Provide the (X, Y) coordinate of the cell's center where the given text is located.  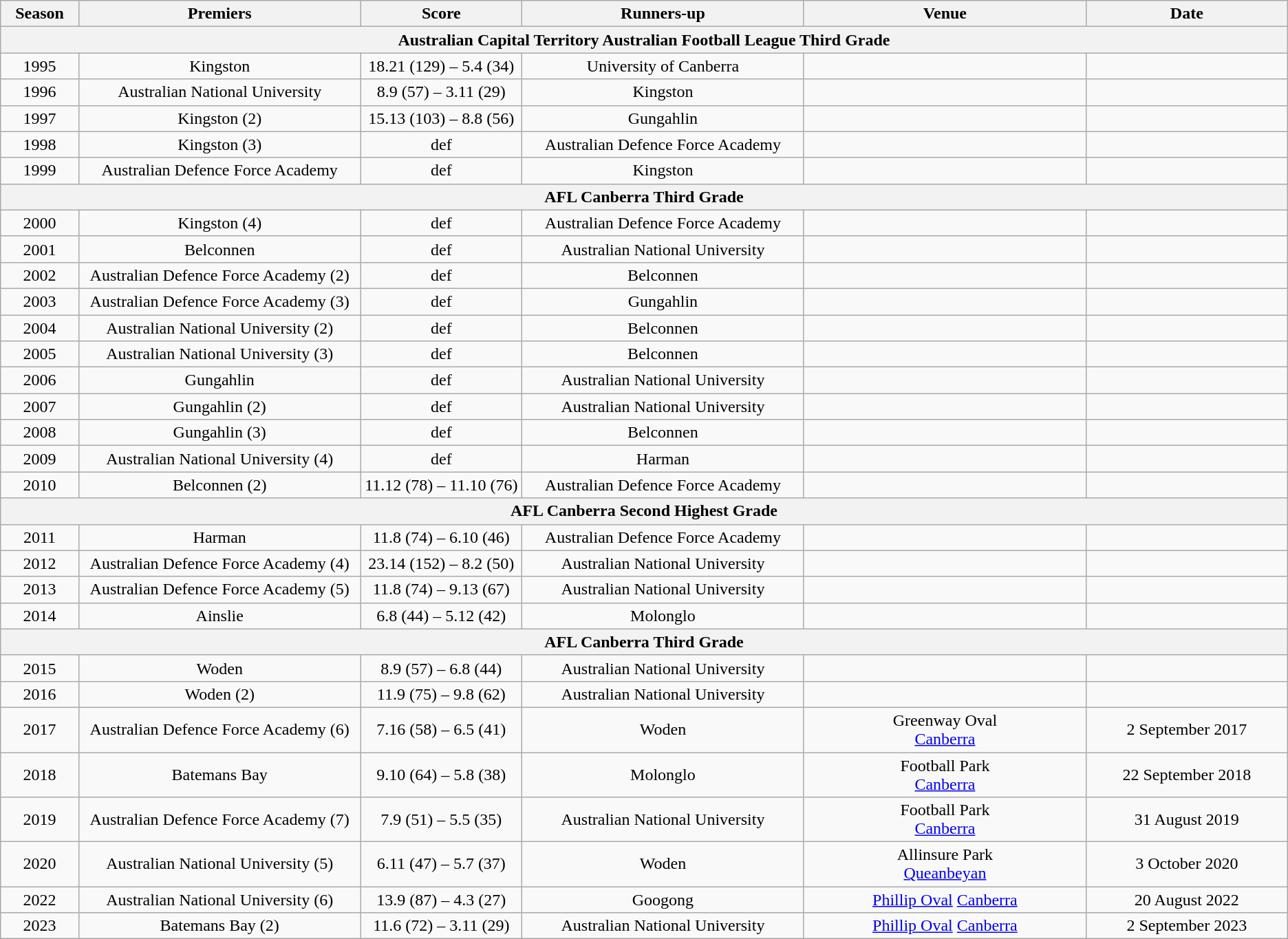
Allinsure ParkQueanbeyan (945, 864)
2023 (40, 926)
22 September 2018 (1186, 775)
6.8 (44) – 5.12 (42) (441, 616)
Australian National University (4) (219, 459)
2 September 2017 (1186, 729)
Premiers (219, 14)
2002 (40, 275)
Australian Defence Force Academy (5) (219, 590)
2018 (40, 775)
Venue (945, 14)
2015 (40, 668)
8.9 (57) – 3.11 (29) (441, 92)
Australian Defence Force Academy (2) (219, 275)
AFL Canberra Second Highest Grade (644, 511)
Australian Capital Territory Australian Football League Third Grade (644, 40)
2014 (40, 616)
Australian National University (5) (219, 864)
11.8 (74) – 6.10 (46) (441, 537)
9.10 (64) – 5.8 (38) (441, 775)
Australian Defence Force Academy (3) (219, 301)
13.9 (87) – 4.3 (27) (441, 900)
2012 (40, 563)
2008 (40, 433)
2007 (40, 407)
2013 (40, 590)
Woden (2) (219, 694)
Kingston (4) (219, 223)
2011 (40, 537)
8.9 (57) – 6.8 (44) (441, 668)
23.14 (152) – 8.2 (50) (441, 563)
2 September 2023 (1186, 926)
1995 (40, 66)
Ainslie (219, 616)
Kingston (3) (219, 144)
2006 (40, 380)
1999 (40, 171)
1997 (40, 118)
2017 (40, 729)
Runners-up (663, 14)
Batemans Bay (2) (219, 926)
Score (441, 14)
Australian National University (3) (219, 354)
11.12 (78) – 11.10 (76) (441, 485)
6.11 (47) – 5.7 (37) (441, 864)
Batemans Bay (219, 775)
Gungahlin (2) (219, 407)
Season (40, 14)
2009 (40, 459)
31 August 2019 (1186, 820)
Kingston (2) (219, 118)
1998 (40, 144)
Australian National University (6) (219, 900)
3 October 2020 (1186, 864)
15.13 (103) – 8.8 (56) (441, 118)
Australian Defence Force Academy (4) (219, 563)
2003 (40, 301)
Australian Defence Force Academy (7) (219, 820)
University of Canberra (663, 66)
2022 (40, 900)
7.16 (58) – 6.5 (41) (441, 729)
2001 (40, 249)
11.8 (74) – 9.13 (67) (441, 590)
Googong (663, 900)
11.6 (72) – 3.11 (29) (441, 926)
11.9 (75) – 9.8 (62) (441, 694)
2010 (40, 485)
Gungahlin (3) (219, 433)
Australian National University (2) (219, 328)
2004 (40, 328)
Greenway OvalCanberra (945, 729)
2016 (40, 694)
2020 (40, 864)
2019 (40, 820)
2000 (40, 223)
Belconnen (2) (219, 485)
18.21 (129) – 5.4 (34) (441, 66)
20 August 2022 (1186, 900)
2005 (40, 354)
7.9 (51) – 5.5 (35) (441, 820)
Australian Defence Force Academy (6) (219, 729)
Date (1186, 14)
1996 (40, 92)
